Find where the given text appears and provide that cell's center as (X, Y) coordinate. 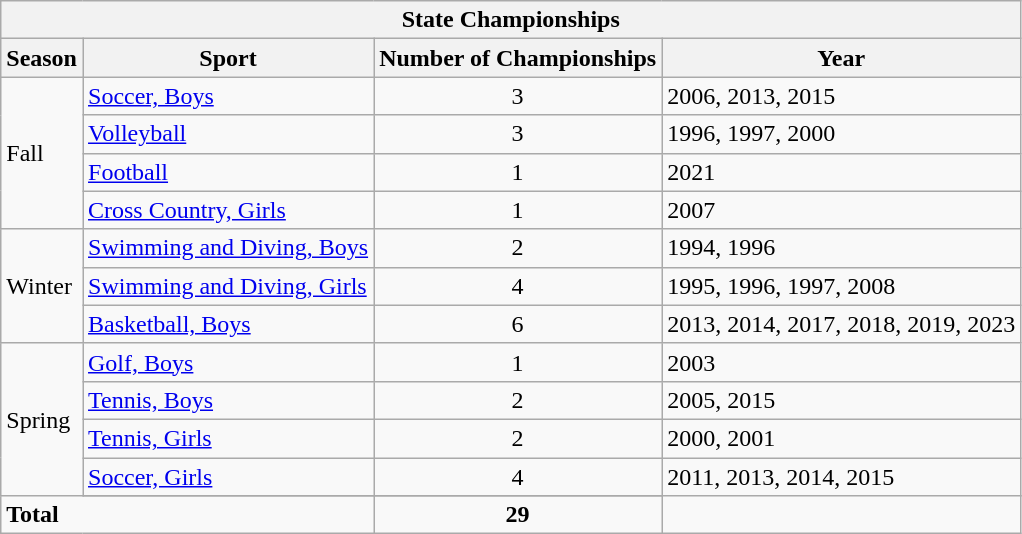
29 (518, 515)
2005, 2015 (842, 400)
Swimming and Diving, Boys (228, 248)
Fall (42, 153)
Winter (42, 286)
Soccer, Boys (228, 96)
1996, 1997, 2000 (842, 134)
Soccer, Girls (228, 477)
2000, 2001 (842, 438)
1994, 1996 (842, 248)
6 (518, 324)
2006, 2013, 2015 (842, 96)
2021 (842, 172)
Year (842, 58)
Tennis, Boys (228, 400)
Season (42, 58)
1995, 1996, 1997, 2008 (842, 286)
Swimming and Diving, Girls (228, 286)
Total (188, 515)
Spring (42, 419)
Volleyball (228, 134)
2003 (842, 362)
Number of Championships (518, 58)
Sport (228, 58)
State Championships (511, 20)
Tennis, Girls (228, 438)
2007 (842, 210)
2013, 2014, 2017, 2018, 2019, 2023 (842, 324)
Golf, Boys (228, 362)
2011, 2013, 2014, 2015 (842, 477)
Cross Country, Girls (228, 210)
Basketball, Boys (228, 324)
Football (228, 172)
